Find where the given text appears and provide that cell's center as [X, Y] coordinate. 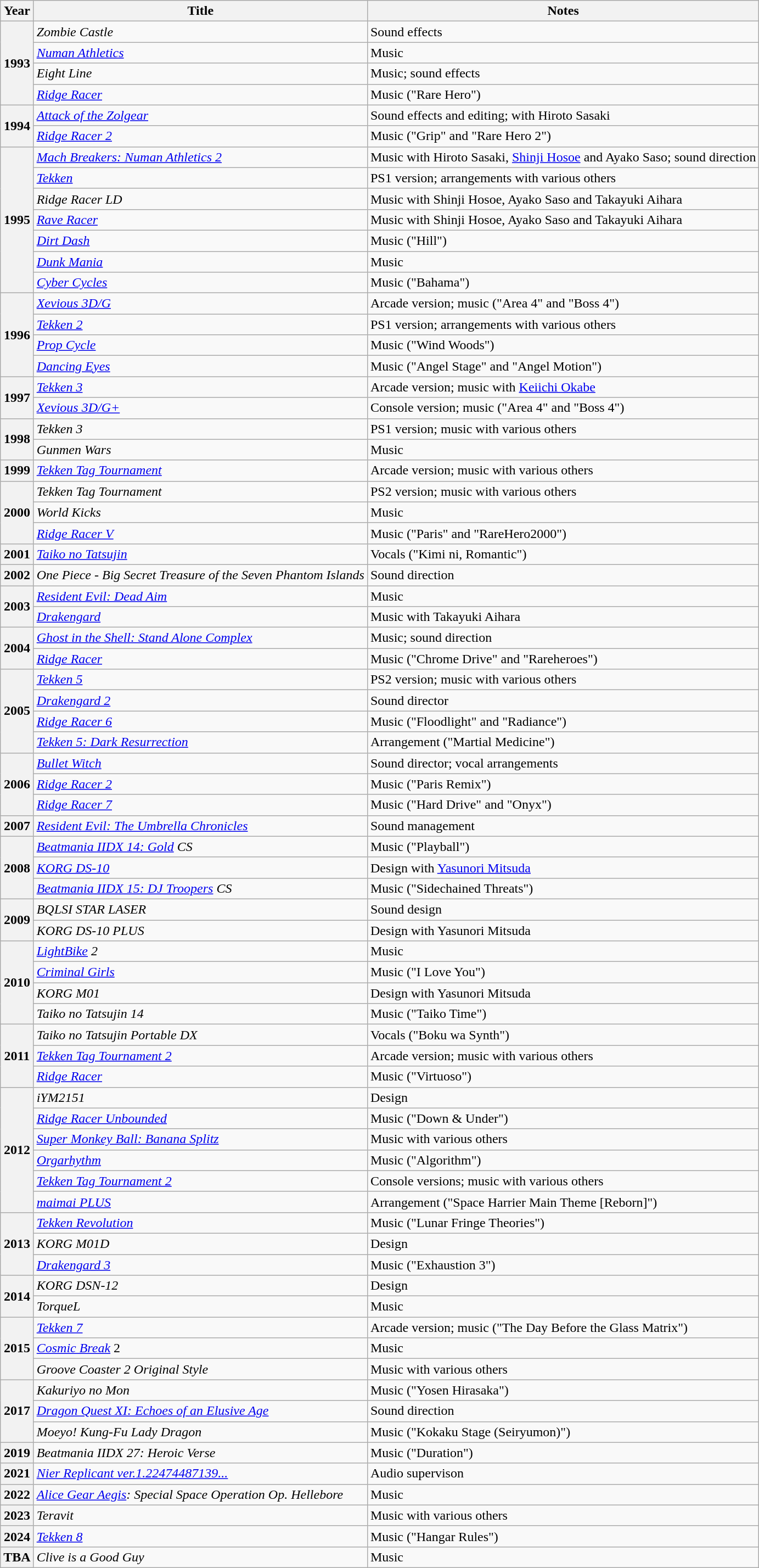
1999 [17, 471]
Tekken Revolution [200, 1223]
iYM2151 [200, 1097]
Cyber Cycles [200, 283]
Console versions; music with various others [563, 1181]
Audio supervison [563, 1474]
2008 [17, 867]
Drakengard [200, 617]
Zombie Castle [200, 32]
KORG DS-10 PLUS [200, 931]
2005 [17, 711]
PS1 version; music with various others [563, 429]
2007 [17, 826]
2010 [17, 983]
KORG DSN-12 [200, 1286]
Clive is a Good Guy [200, 1557]
Ridge Racer Unbounded [200, 1118]
Music ("Playball") [563, 847]
Kakuriyo no Mon [200, 1390]
Tekken 5: Dark Resurrection [200, 742]
Drakengard 3 [200, 1264]
Moeyo! Kung-Fu Lady Dragon [200, 1432]
Music ("Lunar Fringe Theories") [563, 1223]
Tekken 2 [200, 324]
Sound director; vocal arrangements [563, 763]
TBA [17, 1557]
Music ("Angel Stage" and "Angel Motion") [563, 366]
One Piece - Big Secret Treasure of the Seven Phantom Islands [200, 575]
Taiko no Tatsujin [200, 554]
1996 [17, 335]
Music ("Chrome Drive" and "Rareheroes") [563, 659]
Music ("Yosen Hirasaka") [563, 1390]
Arcade version; music with Keiichi Okabe [563, 387]
Music ("Virtuoso") [563, 1077]
Sound management [563, 826]
Sound effects [563, 32]
2022 [17, 1494]
2000 [17, 512]
KORG M01D [200, 1244]
Music ("Hangar Rules") [563, 1536]
2014 [17, 1296]
Music ("Algorithm") [563, 1160]
Year [17, 11]
2001 [17, 554]
Music ("Hard Drive" and "Onyx") [563, 805]
Ridge Racer V [200, 533]
Notes [563, 11]
2003 [17, 606]
2013 [17, 1244]
2024 [17, 1536]
Music; sound effects [563, 74]
2011 [17, 1056]
Tekken 8 [200, 1536]
Music ("Grip" and "Rare Hero 2") [563, 136]
2021 [17, 1474]
1994 [17, 126]
1993 [17, 63]
Dancing Eyes [200, 366]
LightBike 2 [200, 951]
Resident Evil: The Umbrella Chronicles [200, 826]
Nier Replicant ver.1.22474487139... [200, 1474]
Music ("Paris Remix") [563, 784]
2006 [17, 784]
Numan Athletics [200, 53]
1998 [17, 439]
Music ("Exhaustion 3") [563, 1264]
Music ("Hill") [563, 240]
Taiko no Tatsujin 14 [200, 1014]
Tekken [200, 178]
Music ("Kokaku Stage (Seiryumon)") [563, 1432]
BQLSI STAR LASER [200, 909]
maimai PLUS [200, 1202]
2015 [17, 1348]
Taiko no Tatsujin Portable DX [200, 1035]
Eight Line [200, 74]
KORG M01 [200, 993]
Vocals ("Boku wa Synth") [563, 1035]
Music ("Floodlight" and "Radiance") [563, 721]
Music ("Bahama") [563, 283]
2004 [17, 648]
Tekken 7 [200, 1328]
Gunmen Wars [200, 450]
Ridge Racer LD [200, 199]
Console version; music ("Area 4" and "Boss 4") [563, 408]
Music ("Rare Hero") [563, 94]
Sound effects and editing; with Hiroto Sasaki [563, 115]
World Kicks [200, 512]
Ghost in the Shell: Stand Alone Complex [200, 638]
Prop Cycle [200, 345]
Arrangement ("Space Harrier Main Theme [Reborn]") [563, 1202]
TorqueL [200, 1307]
2009 [17, 920]
Music with Hiroto Sasaki, Shinji Hosoe and Ayako Saso; sound direction [563, 157]
Music; sound direction [563, 638]
KORG DS-10 [200, 867]
Xevious 3D/G [200, 304]
Beatmania IIDX 15: DJ Troopers CS [200, 888]
Criminal Girls [200, 972]
Rave Racer [200, 220]
Music ("I Love You") [563, 972]
1997 [17, 397]
Ridge Racer 6 [200, 721]
1995 [17, 220]
Resident Evil: Dead Aim [200, 596]
2002 [17, 575]
Music ("Duration") [563, 1453]
Music ("Taiko Time") [563, 1014]
Arrangement ("Martial Medicine") [563, 742]
Tekken 5 [200, 680]
Music ("Paris" and "RareHero2000") [563, 533]
Super Monkey Ball: Banana Splitz [200, 1139]
Vocals ("Kimi ni, Romantic") [563, 554]
Dunk Mania [200, 262]
Music ("Down & Under") [563, 1118]
2012 [17, 1150]
Music ("Sidechained Threats") [563, 888]
2017 [17, 1411]
Orgarhythm [200, 1160]
Bullet Witch [200, 763]
Teravit [200, 1515]
Dirt Dash [200, 240]
Mach Breakers: Numan Athletics 2 [200, 157]
Arcade version; music ("The Day Before the Glass Matrix") [563, 1328]
Attack of the Zolgear [200, 115]
Cosmic Break 2 [200, 1348]
2023 [17, 1515]
Ridge Racer 7 [200, 805]
Sound director [563, 701]
Drakengard 2 [200, 701]
Music ("Wind Woods") [563, 345]
Arcade version; music ("Area 4" and "Boss 4") [563, 304]
Title [200, 11]
Music with Takayuki Aihara [563, 617]
2019 [17, 1453]
Beatmania IIDX 14: Gold CS [200, 847]
Sound design [563, 909]
Xevious 3D/G+ [200, 408]
Dragon Quest XI: Echoes of an Elusive Age [200, 1411]
Alice Gear Aegis: Special Space Operation Op. Hellebore [200, 1494]
Groove Coaster 2 Original Style [200, 1369]
Beatmania IIDX 27: Heroic Verse [200, 1453]
